Determine the [X, Y] coordinate at the center of the cell enclosing the given text.  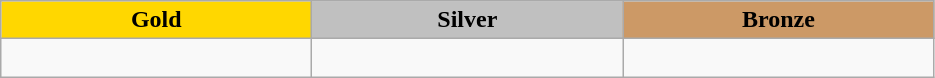
Bronze [778, 20]
Silver [468, 20]
Gold [156, 20]
